Provide the [X, Y] coordinate of the cell's center where the given text is located.  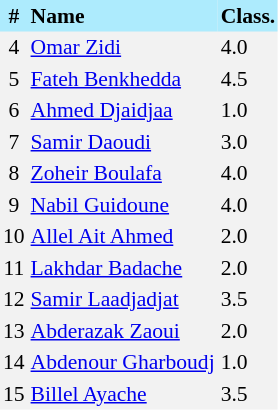
Nabil Guidoune [123, 205]
Abdenour Gharboudj [123, 362]
6 [14, 110]
Omar Zidi [123, 48]
# [14, 16]
14 [14, 362]
9 [14, 205]
Allel Ait Ahmed [123, 236]
Samir Daoudi [123, 142]
11 [14, 268]
12 [14, 300]
15 [14, 394]
Fateh Benkhedda [123, 79]
5 [14, 79]
Billel Ayache [123, 394]
Name [123, 16]
8 [14, 174]
Ahmed Djaidjaa [123, 110]
Samir Laadjadjat [123, 300]
Zoheir Boulafa [123, 174]
7 [14, 142]
4 [14, 48]
13 [14, 331]
Abderazak Zaoui [123, 331]
10 [14, 236]
Lakhdar Badache [123, 268]
